Search for the cell housing the specified text and yield its (X, Y) center coordinate. 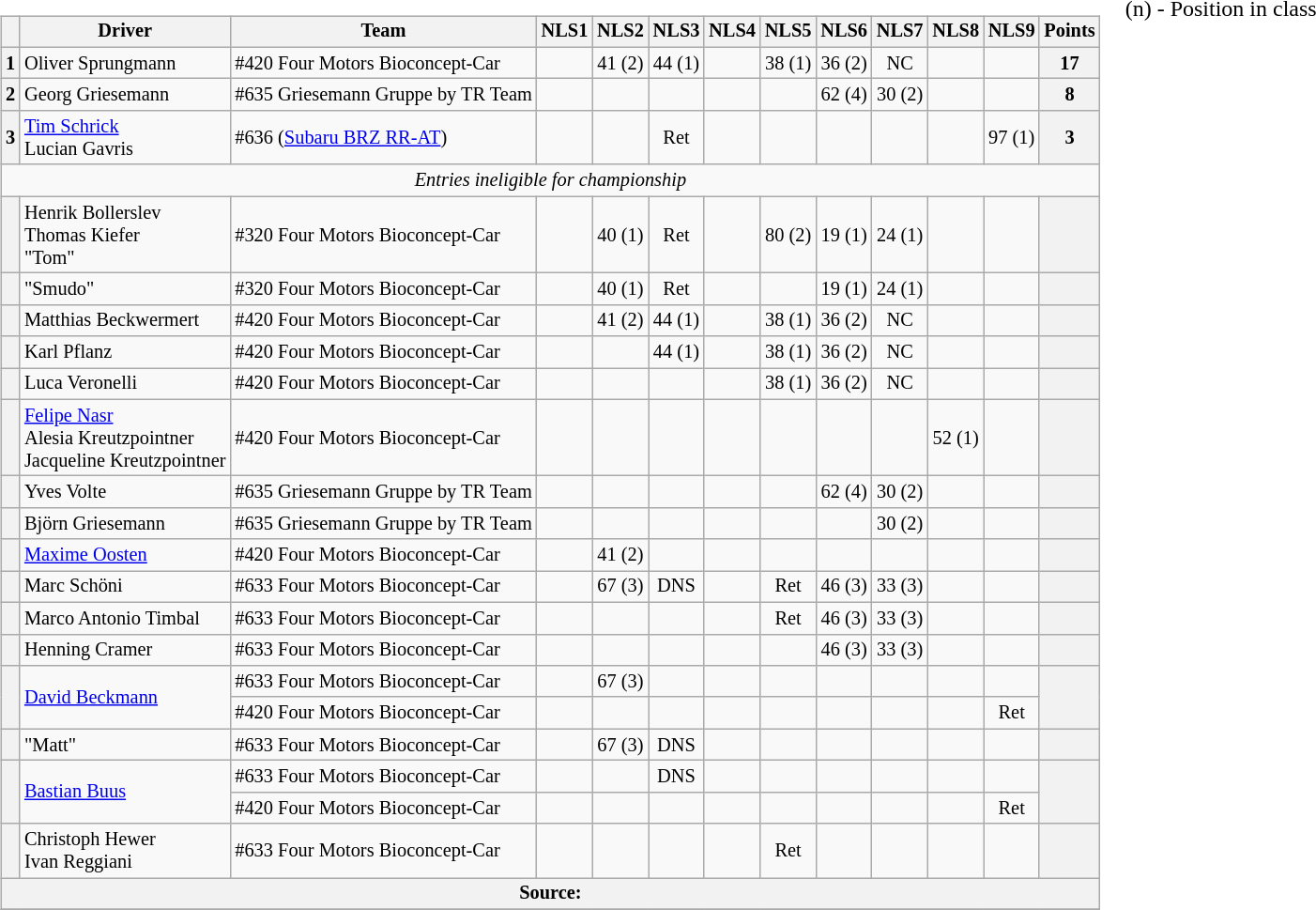
17 (1069, 63)
Marc Schöni (125, 587)
52 (1) (956, 438)
Georg Griesemann (125, 95)
NLS5 (788, 32)
David Beckmann (125, 697)
NLS9 (1012, 32)
Felipe Nasr Alesia Kreutzpointner Jacqueline Kreutzpointner (125, 438)
NLS1 (565, 32)
Team (383, 32)
Marco Antonio Timbal (125, 618)
Björn Griesemann (125, 524)
Luca Veronelli (125, 384)
97 (1) (1012, 138)
Tim Schrick Lucian Gavris (125, 138)
Yves Volte (125, 492)
#636 (Subaru BRZ RR-AT) (383, 138)
NLS2 (620, 32)
Driver (125, 32)
Christoph Hewer Ivan Reggiani (125, 851)
Points (1069, 32)
Oliver Sprungmann (125, 63)
NLS7 (900, 32)
Entries ineligible for championship (550, 180)
1 (10, 63)
Maxime Oosten (125, 555)
Henning Cramer (125, 650)
80 (2) (788, 235)
Bastian Buus (125, 793)
Matthias Beckwermert (125, 320)
"Smudo" (125, 289)
Karl Pflanz (125, 352)
NLS4 (732, 32)
"Matt" (125, 745)
Source: (550, 894)
NLS8 (956, 32)
NLS6 (844, 32)
Henrik Bollerslev Thomas Kiefer "Tom" (125, 235)
8 (1069, 95)
NLS3 (677, 32)
2 (10, 95)
